Detect which cell encompasses the target text, then output its (X, Y) center coordinate. 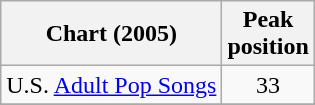
Peakposition (268, 34)
Chart (2005) (112, 34)
U.S. Adult Pop Songs (112, 85)
33 (268, 85)
